Provide the [X, Y] coordinate of the cell's center where the given text is located.  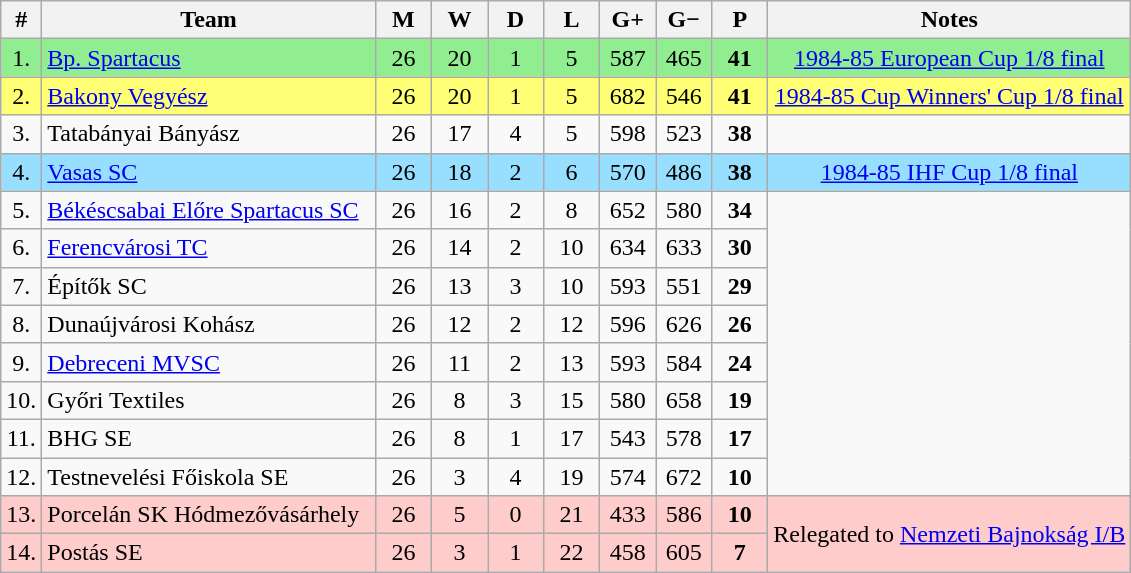
10. [22, 400]
1984-85 IHF Cup 1/8 final [950, 172]
5. [22, 210]
BHG SE [209, 438]
6 [572, 172]
L [572, 20]
M [403, 20]
634 [628, 248]
29 [740, 286]
672 [684, 477]
30 [740, 248]
24 [740, 362]
Relegated to Nemzeti Bajnokság I/B [950, 534]
633 [684, 248]
7. [22, 286]
W [459, 20]
1. [22, 58]
433 [628, 515]
Győri Textiles [209, 400]
21 [572, 515]
12. [22, 477]
34 [740, 210]
Debreceni MVSC [209, 362]
Békéscsabai Előre Spartacus SC [209, 210]
Testnevelési Főiskola SE [209, 477]
1984-85 Cup Winners' Cup 1/8 final [950, 96]
6. [22, 248]
Tatabányai Bányász [209, 134]
11 [459, 362]
G− [684, 20]
Építők SC [209, 286]
15 [572, 400]
486 [684, 172]
D [516, 20]
682 [628, 96]
Porcelán SK Hódmezővásárhely [209, 515]
652 [628, 210]
8. [22, 324]
Notes [950, 20]
570 [628, 172]
3. [22, 134]
9. [22, 362]
578 [684, 438]
7 [740, 553]
2. [22, 96]
596 [628, 324]
Dunaújvárosi Kohász [209, 324]
574 [628, 477]
# [22, 20]
Ferencvárosi TC [209, 248]
G+ [628, 20]
523 [684, 134]
598 [628, 134]
658 [684, 400]
11. [22, 438]
16 [459, 210]
Bakony Vegyész [209, 96]
Vasas SC [209, 172]
Team [209, 20]
586 [684, 515]
14. [22, 553]
0 [516, 515]
13. [22, 515]
458 [628, 553]
551 [684, 286]
584 [684, 362]
14 [459, 248]
546 [684, 96]
543 [628, 438]
22 [572, 553]
1984-85 European Cup 1/8 final [950, 58]
465 [684, 58]
587 [628, 58]
605 [684, 553]
P [740, 20]
Postás SE [209, 553]
4. [22, 172]
626 [684, 324]
18 [459, 172]
Bp. Spartacus [209, 58]
